From the cell containing the given text, extract its center point as [x, y] coordinate. 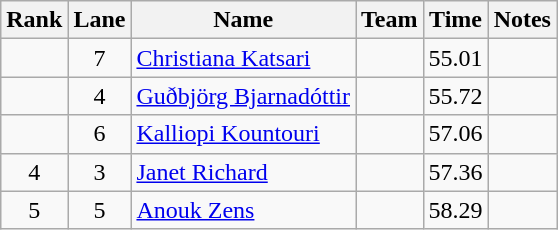
Janet Richard [244, 172]
58.29 [456, 210]
Kalliopi Kountouri [244, 134]
Anouk Zens [244, 210]
Rank [34, 20]
6 [100, 134]
3 [100, 172]
55.72 [456, 96]
Team [390, 20]
57.36 [456, 172]
7 [100, 58]
Name [244, 20]
Notes [522, 20]
Lane [100, 20]
55.01 [456, 58]
Time [456, 20]
57.06 [456, 134]
Guðbjörg Bjarnadóttir [244, 96]
Christiana Katsari [244, 58]
